Identify which cell holds the provided text, then report its (x, y) central coordinate. 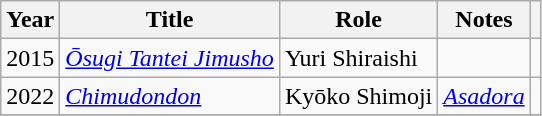
Year (30, 20)
Kyōko Shimoji (358, 96)
Ōsugi Tantei Jimusho (170, 58)
Title (170, 20)
2022 (30, 96)
Role (358, 20)
Asadora (484, 96)
Yuri Shiraishi (358, 58)
2015 (30, 58)
Chimudondon (170, 96)
Notes (484, 20)
